Provide the [x, y] coordinate of the cell's center where the given text is located.  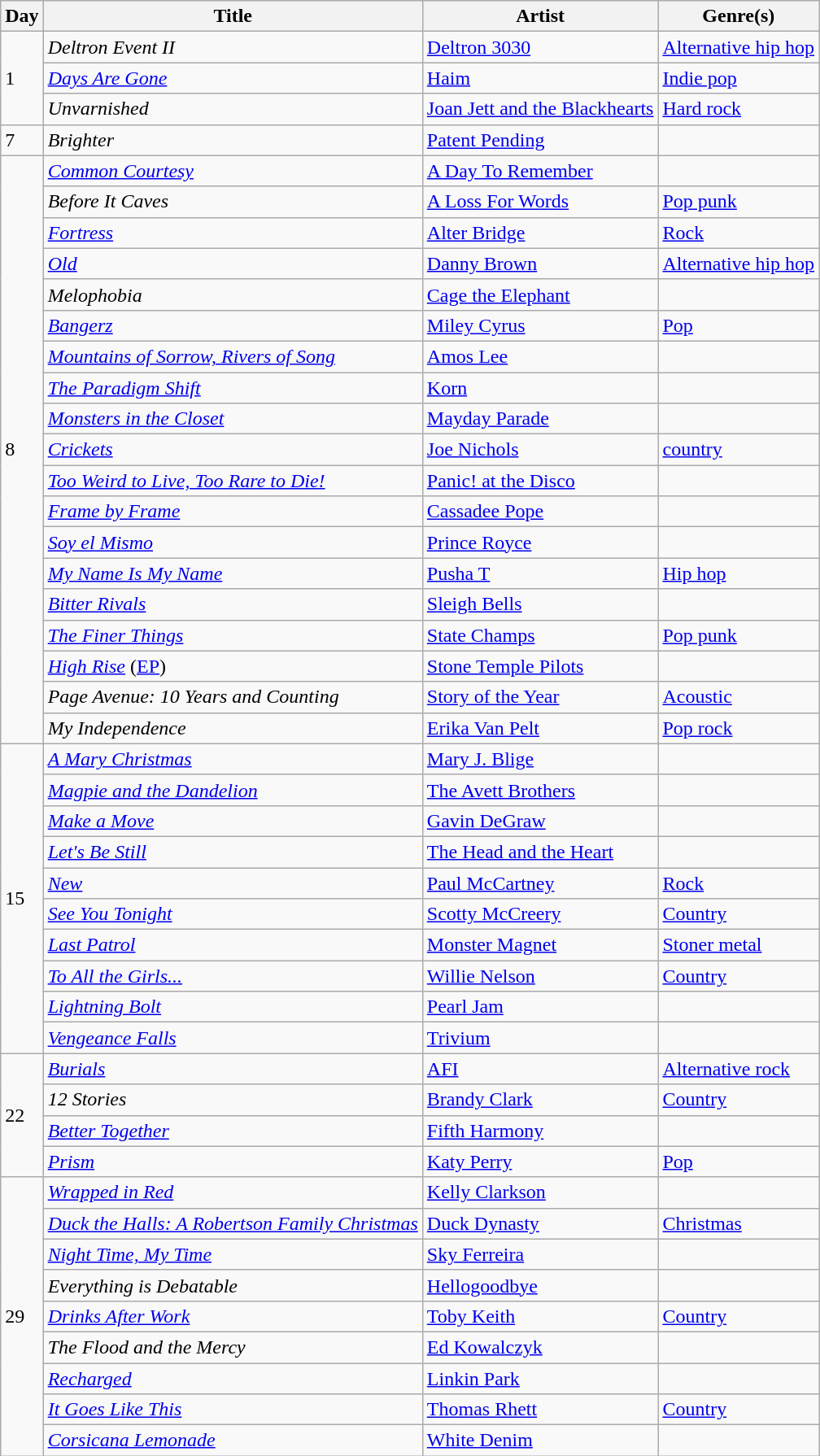
A Loss For Words [540, 202]
12 Stories [233, 1100]
Ed Kowalczyk [540, 1347]
22 [22, 1115]
Wrapped in Red [233, 1192]
Joan Jett and the Blackhearts [540, 109]
AFI [540, 1069]
Last Patrol [233, 945]
Erika Van Pelt [540, 728]
Prism [233, 1162]
Pearl Jam [540, 1007]
Deltron 3030 [540, 47]
Monster Magnet [540, 945]
The Head and the Heart [540, 852]
Too Weird to Live, Too Rare to Die! [233, 481]
Christmas [739, 1223]
7 [22, 140]
8 [22, 449]
Prince Royce [540, 543]
29 [22, 1316]
Common Courtesy [233, 171]
Let's Be Still [233, 852]
Make a Move [233, 821]
Page Avenue: 10 Years and Counting [233, 697]
Amos Lee [540, 356]
Brandy Clark [540, 1100]
Sky Ferreira [540, 1254]
Vengeance Falls [233, 1038]
The Flood and the Mercy [233, 1347]
Thomas Rhett [540, 1410]
Hard rock [739, 109]
Paul McCartney [540, 883]
Everything is Debatable [233, 1285]
Artist [540, 16]
Stoner metal [739, 945]
Toby Keith [540, 1316]
Old [233, 264]
Katy Perry [540, 1162]
Alter Bridge [540, 233]
Bangerz [233, 325]
1 [22, 78]
Monsters in the Closet [233, 419]
Soy el Mismo [233, 543]
Willie Nelson [540, 976]
Magpie and the Dandelion [233, 790]
Bitter Rivals [233, 604]
Day [22, 16]
The Paradigm Shift [233, 388]
Stone Temple Pilots [540, 666]
Pusha T [540, 573]
Lightning Bolt [233, 1007]
Unvarnished [233, 109]
White Denim [540, 1441]
My Name Is My Name [233, 573]
Indie pop [739, 78]
Hellogoodbye [540, 1285]
Burials [233, 1069]
Kelly Clarkson [540, 1192]
Scotty McCreery [540, 914]
Korn [540, 388]
Night Time, My Time [233, 1254]
Duck the Halls: A Robertson Family Christmas [233, 1223]
Alternative rock [739, 1069]
Title [233, 16]
Story of the Year [540, 697]
It Goes Like This [233, 1410]
Pop rock [739, 728]
Melophobia [233, 294]
Fifth Harmony [540, 1131]
15 [22, 898]
A Day To Remember [540, 171]
State Champs [540, 635]
Better Together [233, 1131]
Haim [540, 78]
My Independence [233, 728]
Danny Brown [540, 264]
country [739, 450]
See You Tonight [233, 914]
The Avett Brothers [540, 790]
Corsicana Lemonade [233, 1441]
Trivium [540, 1038]
Patent Pending [540, 140]
Mayday Parade [540, 419]
Gavin DeGraw [540, 821]
Brighter [233, 140]
Recharged [233, 1379]
Deltron Event II [233, 47]
Hip hop [739, 573]
Linkin Park [540, 1379]
Genre(s) [739, 16]
Mountains of Sorrow, Rivers of Song [233, 356]
Duck Dynasty [540, 1223]
Acoustic [739, 697]
Before It Caves [233, 202]
To All the Girls... [233, 976]
High Rise (EP) [233, 666]
Crickets [233, 450]
Joe Nichols [540, 450]
The Finer Things [233, 635]
Frame by Frame [233, 512]
New [233, 883]
Panic! at the Disco [540, 481]
Drinks After Work [233, 1316]
Cassadee Pope [540, 512]
Days Are Gone [233, 78]
A Mary Christmas [233, 759]
Fortress [233, 233]
Miley Cyrus [540, 325]
Sleigh Bells [540, 604]
Mary J. Blige [540, 759]
Cage the Elephant [540, 294]
